Detect which cell encompasses the target text, then output its (X, Y) center coordinate. 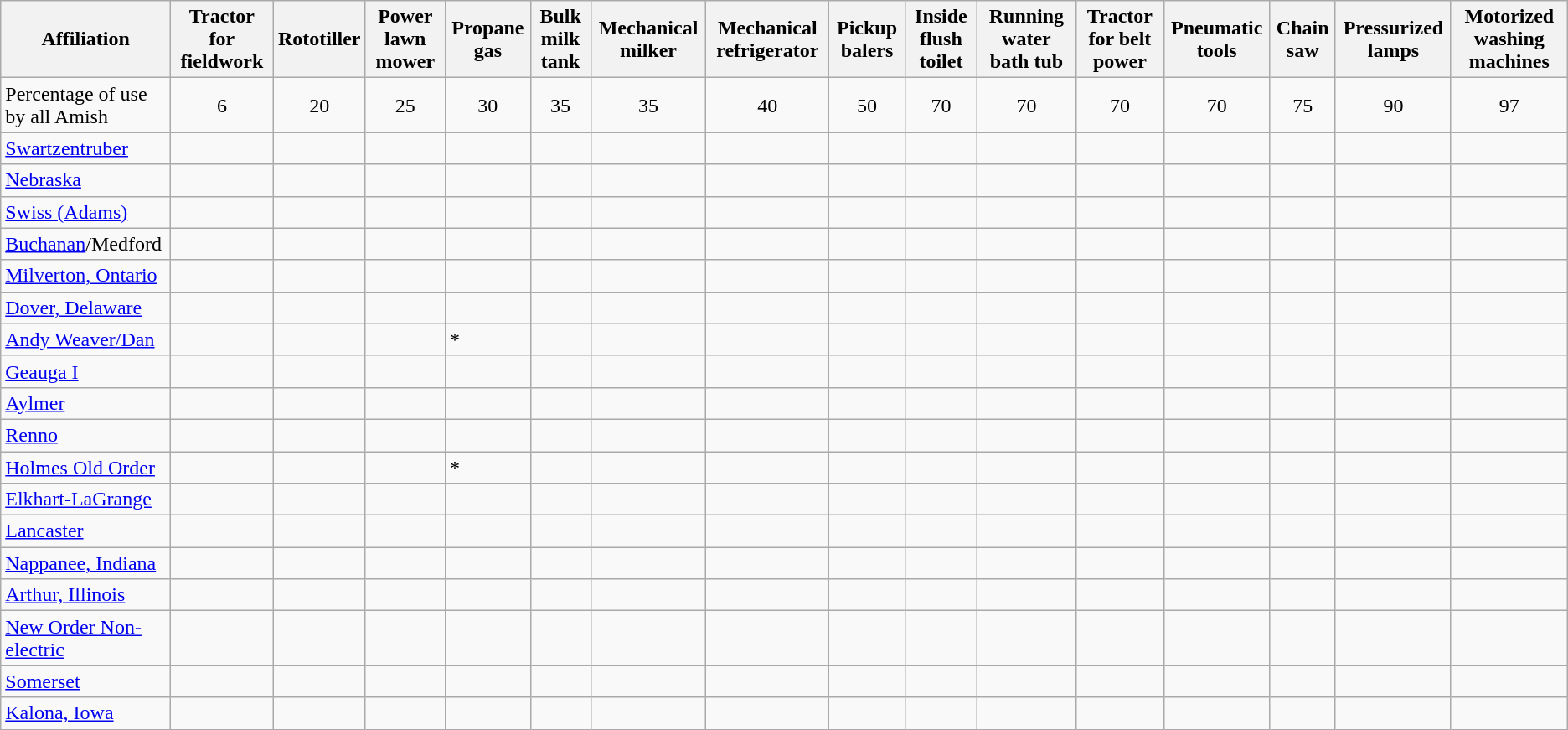
Bulk milk tank (560, 39)
Rototiller (319, 39)
Pneumatic tools (1217, 39)
Elkhart-LaGrange (85, 500)
Propane gas (488, 39)
Tractor for belt power (1119, 39)
Motorized washing machines (1509, 39)
Holmes Old Order (85, 467)
Pickup balers (868, 39)
Swiss (Adams) (85, 212)
Geauga I (85, 371)
Swartzentruber (85, 148)
Chain saw (1303, 39)
20 (319, 106)
Andy Weaver/Dan (85, 339)
30 (488, 106)
Percentage of use by all Amish (85, 106)
Dover, Delaware (85, 308)
75 (1303, 106)
Pressurized lamps (1393, 39)
6 (223, 106)
New Order Non-electric (85, 639)
Tractor for fieldwork (223, 39)
97 (1509, 106)
Affiliation (85, 39)
Buchanan/Medford (85, 244)
90 (1393, 106)
Renno (85, 435)
Running water bath tub (1027, 39)
Power lawn mower (405, 39)
Nebraska (85, 180)
Inside flush toilet (941, 39)
25 (405, 106)
Mechanical refrigerator (767, 39)
40 (767, 106)
Milverton, Ontario (85, 276)
Somerset (85, 681)
Kalona, Iowa (85, 713)
Arthur, Illinois (85, 595)
50 (868, 106)
Nappanee, Indiana (85, 563)
Mechanical milker (648, 39)
Lancaster (85, 531)
Aylmer (85, 403)
